For the text-containing cell, return its midpoint in (X, Y) coordinate format. 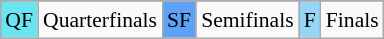
SF (179, 20)
F (310, 20)
Finals (352, 20)
Semifinals (247, 20)
QF (19, 20)
Quarterfinals (100, 20)
